For the text-containing cell, return its midpoint in (x, y) coordinate format. 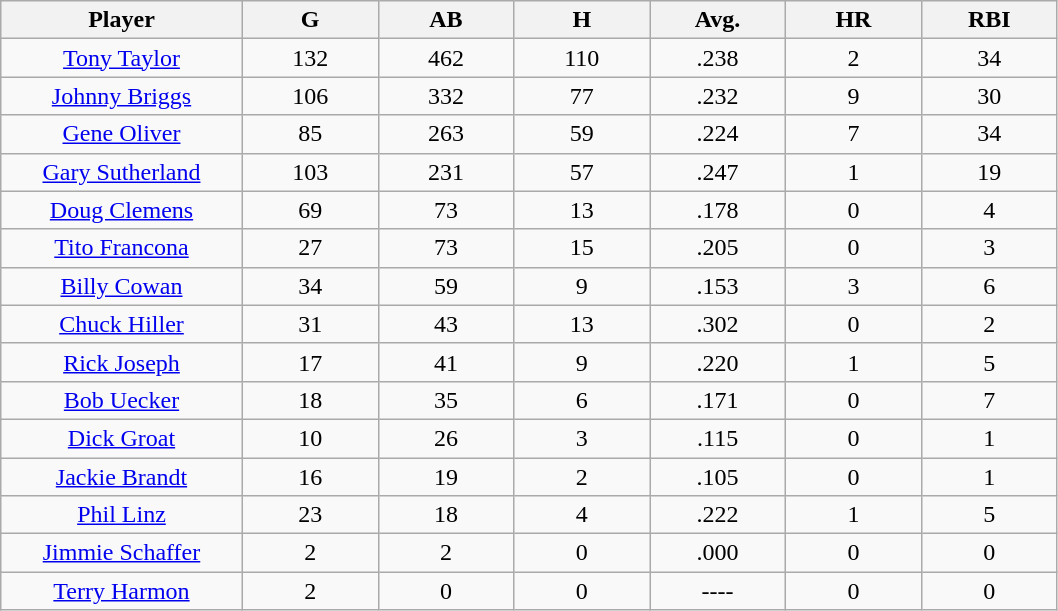
103 (310, 172)
AB (446, 20)
17 (310, 362)
35 (446, 400)
Tony Taylor (122, 58)
27 (310, 248)
.171 (718, 400)
69 (310, 210)
.153 (718, 286)
---- (718, 591)
.178 (718, 210)
15 (582, 248)
RBI (989, 20)
57 (582, 172)
Billy Cowan (122, 286)
Phil Linz (122, 515)
23 (310, 515)
G (310, 20)
Rick Joseph (122, 362)
85 (310, 134)
462 (446, 58)
.247 (718, 172)
Avg. (718, 20)
.302 (718, 324)
H (582, 20)
Dick Groat (122, 438)
Bob Uecker (122, 400)
.105 (718, 477)
.220 (718, 362)
Tito Francona (122, 248)
.222 (718, 515)
132 (310, 58)
Gary Sutherland (122, 172)
231 (446, 172)
Gene Oliver (122, 134)
Player (122, 20)
31 (310, 324)
16 (310, 477)
Jimmie Schaffer (122, 553)
77 (582, 96)
110 (582, 58)
30 (989, 96)
Terry Harmon (122, 591)
.000 (718, 553)
HR (854, 20)
Jackie Brandt (122, 477)
43 (446, 324)
106 (310, 96)
Chuck Hiller (122, 324)
Johnny Briggs (122, 96)
.238 (718, 58)
26 (446, 438)
.224 (718, 134)
332 (446, 96)
41 (446, 362)
.115 (718, 438)
.232 (718, 96)
Doug Clemens (122, 210)
10 (310, 438)
263 (446, 134)
.205 (718, 248)
